Pinpoint the cell where the given text exists, returning its (X, Y) midpoint coordinate. 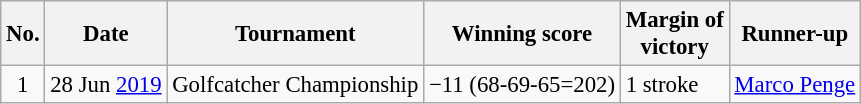
Golfcatcher Championship (296, 85)
No. (23, 34)
Margin ofvictory (674, 34)
1 (23, 85)
Tournament (296, 34)
Date (106, 34)
Winning score (522, 34)
−11 (68-69-65=202) (522, 85)
Marco Penge (794, 85)
1 stroke (674, 85)
28 Jun 2019 (106, 85)
Runner-up (794, 34)
